Return (X, Y) of the center of cell containing provided text 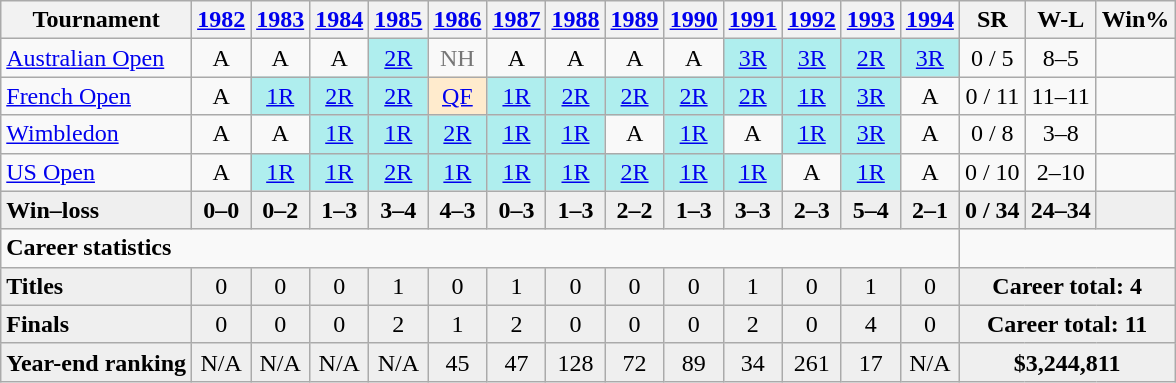
Career total: 4 (1066, 286)
Titles (96, 286)
1987 (516, 20)
3–8 (1060, 134)
2–10 (1060, 172)
0 / 11 (992, 96)
0 / 5 (992, 58)
24–34 (1060, 210)
1982 (222, 20)
French Open (96, 96)
1988 (576, 20)
8–5 (1060, 58)
0 / 34 (992, 210)
Career total: 11 (1066, 324)
1983 (280, 20)
4 (870, 324)
Win% (1136, 20)
1993 (870, 20)
1991 (752, 20)
2–3 (812, 210)
Career statistics (480, 248)
5–4 (870, 210)
3–4 (398, 210)
Tournament (96, 20)
Finals (96, 324)
11–11 (1060, 96)
0 / 10 (992, 172)
0–2 (280, 210)
0–3 (516, 210)
1984 (340, 20)
1985 (398, 20)
Australian Open (96, 58)
1986 (458, 20)
US Open (96, 172)
261 (812, 362)
45 (458, 362)
0 / 8 (992, 134)
NH (458, 58)
SR (992, 20)
4–3 (458, 210)
0–0 (222, 210)
1989 (634, 20)
47 (516, 362)
89 (694, 362)
Wimbledon (96, 134)
1992 (812, 20)
2–2 (634, 210)
2–1 (930, 210)
1990 (694, 20)
W-L (1060, 20)
3–3 (752, 210)
Win–loss (96, 210)
17 (870, 362)
Year-end ranking (96, 362)
$3,244,811 (1066, 362)
QF (458, 96)
34 (752, 362)
72 (634, 362)
128 (576, 362)
1994 (930, 20)
